Capture the cell that displays the provided text and extract its [x, y] central coordinate. 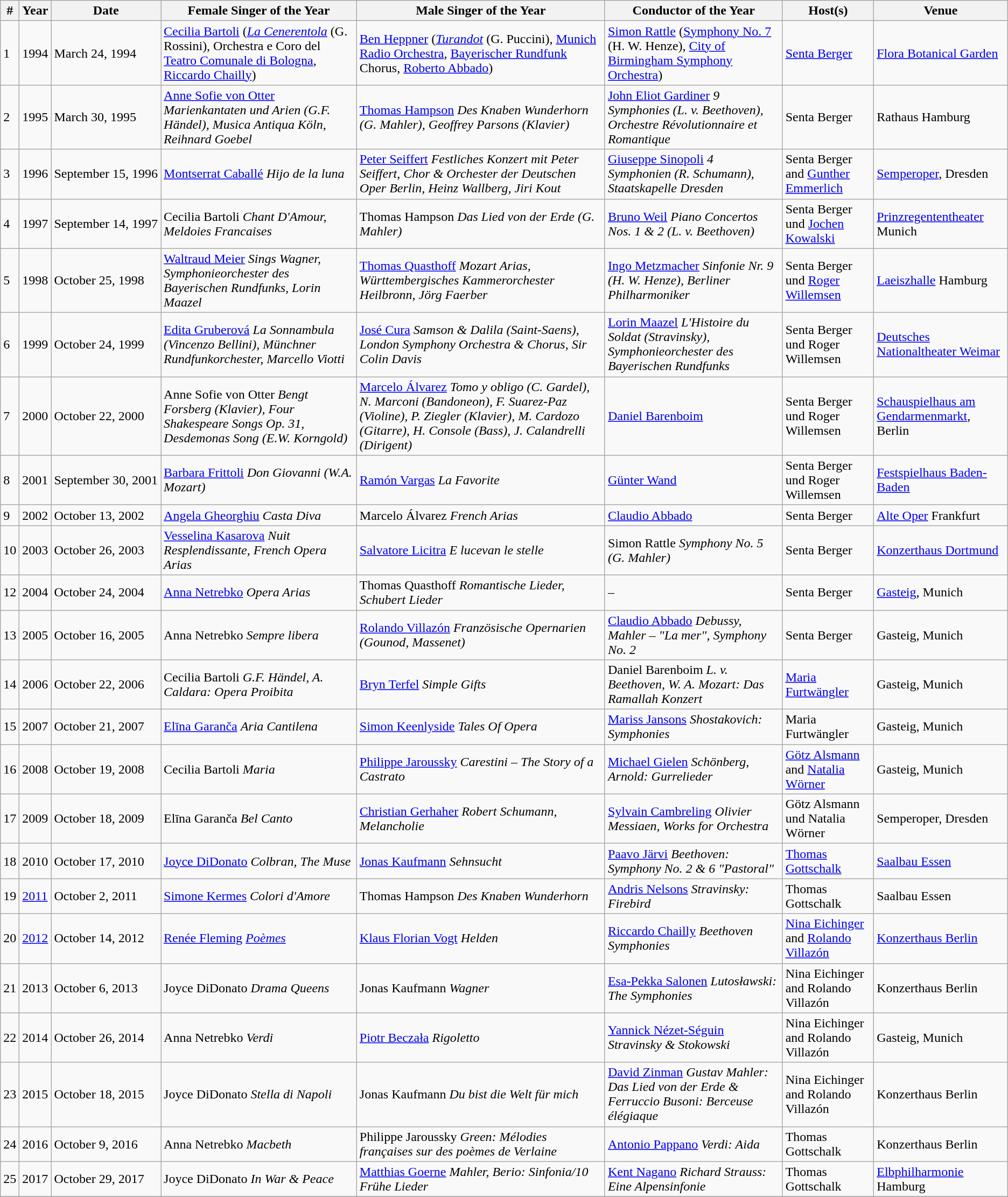
Senta Berger und Jochen Kowalski [828, 224]
Andris Nelsons Stravinsky: Firebird [694, 896]
Sylvain Cambreling Olivier Messiaen, Works for Orchestra [694, 819]
Esa-Pekka Salonen Lutosławski: The Symphonies [694, 988]
Joyce DiDonato Stella di Napoli [259, 1095]
Montserrat Caballé Hijo de la luna [259, 174]
October 19, 2008 [106, 769]
4 [10, 224]
Thomas Quasthoff Mozart Arias, Württembergisches Kammerorchester Heilbronn, Jörg Faerber [480, 280]
Konzerthaus Dortmund [941, 550]
Senta Berger and Gunther Emmerlich [828, 174]
Host(s) [828, 11]
Bryn Terfel Simple Gifts [480, 685]
Joyce DiDonato Drama Queens [259, 988]
1998 [36, 280]
Elīna Garanča Aria Cantilena [259, 727]
Paavo Järvi Beethoven: Symphony No. 2 & 6 "Pastoral" [694, 861]
5 [10, 280]
14 [10, 685]
6 [10, 345]
Lorin Maazel L'Histoire du Soldat (Stravinsky), Symphonieorchester des Bayerischen Rundfunks [694, 345]
Anna Netrebko Sempre libera [259, 635]
Flora Botanical Garden [941, 53]
2014 [36, 1038]
Rathaus Hamburg [941, 117]
25 [10, 1179]
19 [10, 896]
October 26, 2014 [106, 1038]
Daniel Barenboim [694, 416]
Kent Nagano Richard Strauss: Eine Alpensinfonie [694, 1179]
# [10, 11]
16 [10, 769]
Barbara Frittoli Don Giovanni (W.A. Mozart) [259, 480]
23 [10, 1095]
Yannick Nézet-Séguin Stravinsky & Stokowski [694, 1038]
October 22, 2000 [106, 416]
1997 [36, 224]
Anna Netrebko Verdi [259, 1038]
Angela Gheorghiu Casta Diva [259, 515]
9 [10, 515]
October 16, 2005 [106, 635]
2003 [36, 550]
Female Singer of the Year [259, 11]
2002 [36, 515]
Rolando Villazón Französische Opernarien (Gounod, Massenet) [480, 635]
Simon Rattle Symphony No. 5 (G. Mahler) [694, 550]
Christian Gerhaher Robert Schumann, Melancholie [480, 819]
7 [10, 416]
Piotr Beczała Rigoletto [480, 1038]
October 26, 2003 [106, 550]
Joyce DiDonato Colbran, The Muse [259, 861]
Claudio Abbado [694, 515]
Marcelo Álvarez French Arias [480, 515]
– [694, 593]
2011 [36, 896]
Prinzregententheater Munich [941, 224]
21 [10, 988]
Peter Seiffert Festliches Konzert mit Peter Seiffert, Chor & Orchester der Deutschen Oper Berlin, Heinz Wallberg, Jiri Kout [480, 174]
2007 [36, 727]
Simone Kermes Colori d'Amore [259, 896]
2009 [36, 819]
Klaus Florian Vogt Helden [480, 938]
October 18, 2009 [106, 819]
March 24, 1994 [106, 53]
Thomas Quasthoff Romantische Lieder, Schubert Lieder [480, 593]
Cecilia Bartoli Chant D'Amour, Meldoies Francaises [259, 224]
Jonas Kaufmann Wagner [480, 988]
2000 [36, 416]
15 [10, 727]
1995 [36, 117]
October 21, 2007 [106, 727]
2015 [36, 1095]
Ramón Vargas La Favorite [480, 480]
October 22, 2006 [106, 685]
Matthias Goerne Mahler, Berio: Sinfonia/10 Frühe Lieder [480, 1179]
Elbphilharmonie Hamburg [941, 1179]
October 13, 2002 [106, 515]
Philippe Jaroussky Green: Mélodies françaises sur des poèmes de Verlaine [480, 1144]
1996 [36, 174]
Anna Netrebko Opera Arias [259, 593]
Götz Alsmann und Natalia Wörner [828, 819]
2 [10, 117]
October 18, 2015 [106, 1095]
2001 [36, 480]
20 [10, 938]
Deutsches Nationaltheater Weimar [941, 345]
Venue [941, 11]
Year [36, 11]
Salvatore Licitra E lucevan le stelle [480, 550]
Joyce DiDonato In War & Peace [259, 1179]
2012 [36, 938]
Antonio Pappano Verdi: Aida [694, 1144]
September 30, 2001 [106, 480]
Cecilia Bartoli Maria [259, 769]
Götz Alsmann and Natalia Wörner [828, 769]
David Zinman Gustav Mahler: Das Lied von der Erde & Ferruccio Busoni: Berceuse élégiaque [694, 1095]
October 6, 2013 [106, 988]
March 30, 1995 [106, 117]
Giuseppe Sinopoli 4 Symphonien (R. Schumann), Staatskapelle Dresden [694, 174]
1994 [36, 53]
10 [10, 550]
Daniel Barenboim L. v. Beethoven, W. A. Mozart: Das Ramallah Konzert [694, 685]
Thomas Hampson Das Lied von der Erde (G. Mahler) [480, 224]
October 9, 2016 [106, 1144]
Male Singer of the Year [480, 11]
2006 [36, 685]
John Eliot Gardiner 9 Symphonies (L. v. Beethoven), Orchestre Révolutionnaire et Romantique [694, 117]
Jonas Kaufmann Sehnsucht [480, 861]
2016 [36, 1144]
Jonas Kaufmann Du bist die Welt für mich [480, 1095]
2010 [36, 861]
September 15, 1996 [106, 174]
Waltraud Meier Sings Wagner, Symphonieorchester des Bayerischen Rundfunks, Lorin Maazel [259, 280]
Festspielhaus Baden-Baden [941, 480]
Elīna Garanča Bel Canto [259, 819]
Anne Sofie von Otter Bengt Forsberg (Klavier), Four Shakespeare Songs Op. 31, Desdemonas Song (E.W. Korngold) [259, 416]
Philippe Jaroussky Carestini – The Story of a Castrato [480, 769]
22 [10, 1038]
Ingo Metzmacher Sinfonie Nr. 9 (H. W. Henze), Berliner Philharmoniker [694, 280]
2005 [36, 635]
12 [10, 593]
October 2, 2011 [106, 896]
Thomas Hampson Des Knaben Wunderhorn [480, 896]
Cecilia Bartoli (La Cenerentola (G. Rossini), Orchestra e Coro del Teatro Comunale di Bologna, Riccardo Chailly) [259, 53]
2013 [36, 988]
Claudio Abbado Debussy, Mahler – "La mer", Symphony No. 2 [694, 635]
October 24, 1999 [106, 345]
2008 [36, 769]
September 14, 1997 [106, 224]
3 [10, 174]
October 17, 2010 [106, 861]
1 [10, 53]
Simon Keenlyside Tales Of Opera [480, 727]
Günter Wand [694, 480]
Cecilia Bartoli G.F. Händel, A. Caldara: Opera Proibita [259, 685]
18 [10, 861]
1999 [36, 345]
Simon Rattle (Symphony No. 7 (H. W. Henze), City of Birmingham Symphony Orchestra) [694, 53]
Alte Oper Frankfurt [941, 515]
2017 [36, 1179]
2004 [36, 593]
October 25, 1998 [106, 280]
Riccardo Chailly Beethoven Symphonies [694, 938]
October 14, 2012 [106, 938]
17 [10, 819]
Conductor of the Year [694, 11]
José Cura Samson & Dalila (Saint-Saens), London Symphony Orchestra & Chorus, Sir Colin Davis [480, 345]
24 [10, 1144]
Ben Heppner (Turandot (G. Puccini), Munich Radio Orchestra, Bayerischer Rundfunk Chorus, Roberto Abbado) [480, 53]
Date [106, 11]
Laeiszhalle Hamburg [941, 280]
Thomas Hampson Des Knaben Wunderhorn (G. Mahler), Geoffrey Parsons (Klavier) [480, 117]
Michael Gielen Schönberg, Arnold: Gurrelieder [694, 769]
Bruno Weil Piano Concertos Nos. 1 & 2 (L. v. Beethoven) [694, 224]
8 [10, 480]
Edita Gruberová La Sonnambula (Vincenzo Bellini), Münchner Rundfunkorchester, Marcello Viotti [259, 345]
Schauspielhaus am Gendarmenmarkt, Berlin [941, 416]
Renée Fleming Poèmes [259, 938]
Anne Sofie von Otter Marienkantaten und Arien (G.F. Händel), Musica Antiqua Köln, Reihnard Goebel [259, 117]
October 29, 2017 [106, 1179]
October 24, 2004 [106, 593]
Anna Netrebko Macbeth [259, 1144]
Mariss Jansons Shostakovich: Symphonies [694, 727]
Vesselina Kasarova Nuit Resplendissante, French Opera Arias [259, 550]
13 [10, 635]
